Return [X, Y] of the center of cell containing provided text 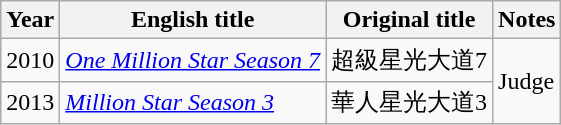
Year [30, 20]
超級星光大道7 [410, 60]
English title [193, 20]
2013 [30, 102]
Judge [527, 82]
Million Star Season 3 [193, 102]
華人星光大道3 [410, 102]
Notes [527, 20]
2010 [30, 60]
Original title [410, 20]
One Million Star Season 7 [193, 60]
